Pinpoint the cell where the given text exists, returning its [x, y] midpoint coordinate. 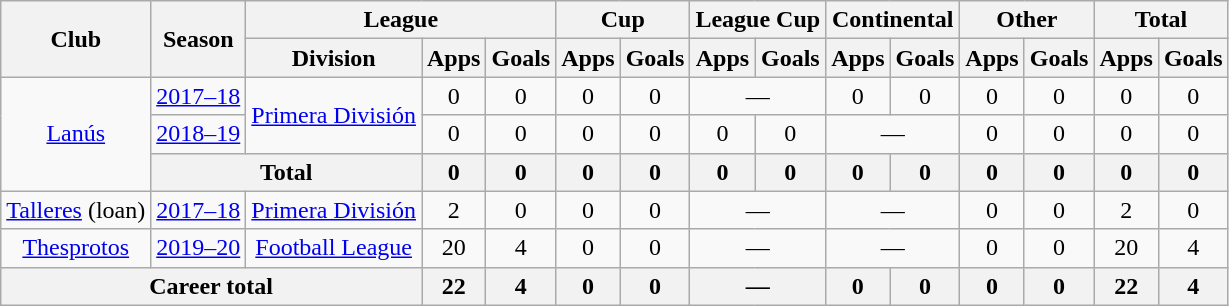
Football League [334, 248]
League [401, 20]
Career total [212, 286]
Lanús [76, 134]
Cup [623, 20]
2018–19 [198, 134]
League Cup [758, 20]
Other [1027, 20]
Continental [893, 20]
Club [76, 39]
Division [334, 58]
Season [198, 39]
Thesprotos [76, 248]
Talleres (loan) [76, 210]
2019–20 [198, 248]
